Return the [X, Y] coordinate for the center point of the cell that contains the specified text.  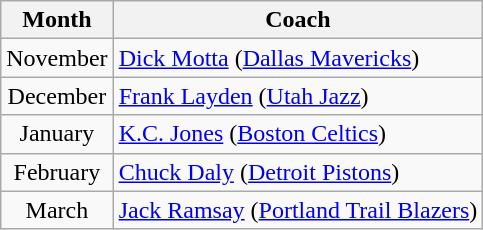
K.C. Jones (Boston Celtics) [298, 134]
Dick Motta (Dallas Mavericks) [298, 58]
March [57, 210]
Coach [298, 20]
Chuck Daly (Detroit Pistons) [298, 172]
February [57, 172]
December [57, 96]
Frank Layden (Utah Jazz) [298, 96]
November [57, 58]
Month [57, 20]
January [57, 134]
Jack Ramsay (Portland Trail Blazers) [298, 210]
